For the text-containing cell, return its midpoint in [x, y] coordinate format. 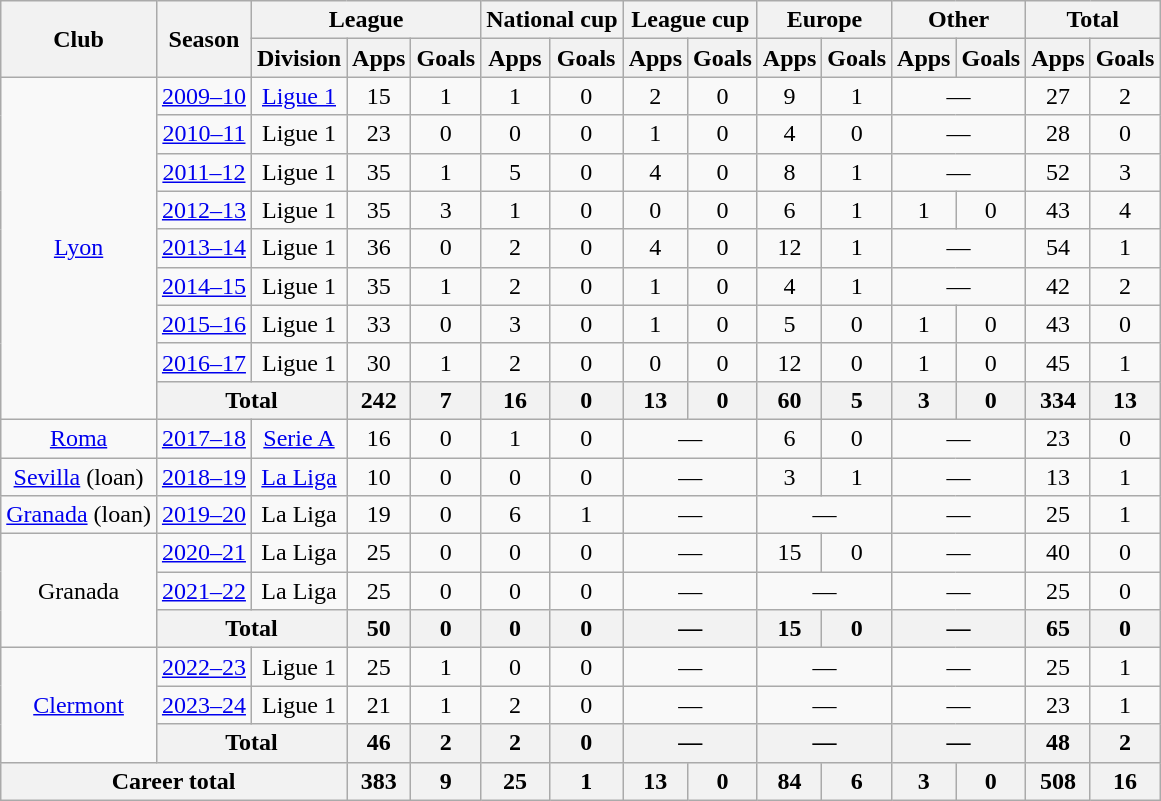
2014–15 [204, 286]
2012–13 [204, 210]
30 [379, 362]
33 [379, 324]
2018–19 [204, 477]
52 [1058, 172]
383 [379, 781]
League [366, 20]
42 [1058, 286]
334 [1058, 400]
Division [298, 58]
2016–17 [204, 362]
27 [1058, 96]
8 [789, 172]
Lyon [79, 248]
2015–16 [204, 324]
Other [959, 20]
7 [446, 400]
2017–18 [204, 438]
2009–10 [204, 96]
Career total [174, 781]
28 [1058, 134]
65 [1058, 629]
2011–12 [204, 172]
2020–21 [204, 553]
48 [1058, 743]
2021–22 [204, 591]
10 [379, 477]
National cup [552, 20]
Europe [824, 20]
2022–23 [204, 667]
Serie A [298, 438]
242 [379, 400]
Sevilla (loan) [79, 477]
84 [789, 781]
36 [379, 248]
2013–14 [204, 248]
Granada (loan) [79, 515]
46 [379, 743]
19 [379, 515]
21 [379, 705]
Club [79, 39]
2023–24 [204, 705]
Clermont [79, 705]
2010–11 [204, 134]
Granada [79, 591]
45 [1058, 362]
Season [204, 39]
60 [789, 400]
50 [379, 629]
40 [1058, 553]
2019–20 [204, 515]
54 [1058, 248]
508 [1058, 781]
Roma [79, 438]
League cup [690, 20]
